Extract the (X, Y) coordinate from the center of the cell holding the provided text.  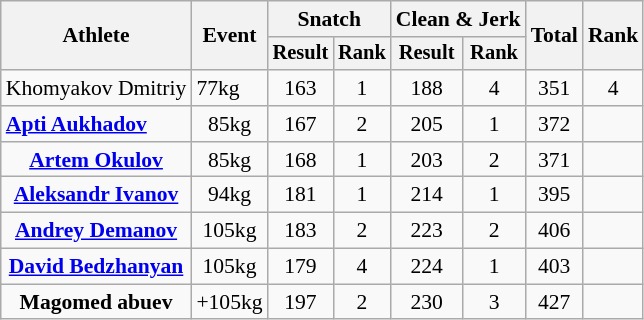
77kg (229, 88)
Clean & Jerk (458, 19)
Artem Okulov (96, 160)
371 (554, 160)
168 (301, 160)
395 (554, 195)
Andrey Demanov (96, 231)
230 (427, 302)
94kg (229, 195)
163 (301, 88)
403 (554, 267)
167 (301, 124)
427 (554, 302)
Magomed abuev (96, 302)
+105kg (229, 302)
Total (554, 36)
351 (554, 88)
197 (301, 302)
Athlete (96, 36)
406 (554, 231)
3 (494, 302)
188 (427, 88)
179 (301, 267)
181 (301, 195)
183 (301, 231)
Khomyakov Dmitriy (96, 88)
Event (229, 36)
Apti Aukhadov (96, 124)
203 (427, 160)
Aleksandr Ivanov (96, 195)
David Bedzhanyan (96, 267)
224 (427, 267)
223 (427, 231)
214 (427, 195)
205 (427, 124)
Snatch (330, 19)
372 (554, 124)
